Return (x, y) of the center of cell containing provided text 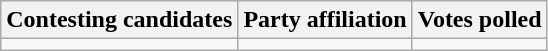
Contesting candidates (120, 20)
Party affiliation (325, 20)
Votes polled (480, 20)
